Locate the cell with the specified text and output its (x, y) center coordinate. 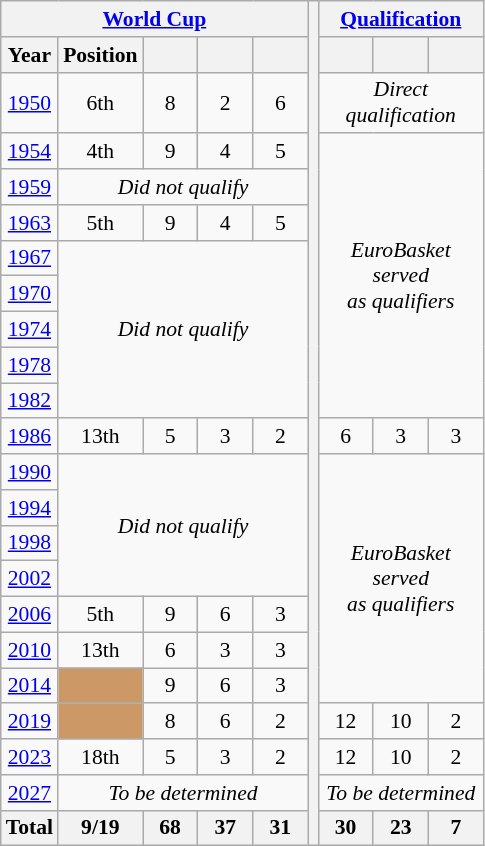
1959 (30, 187)
1950 (30, 102)
68 (170, 828)
23 (400, 828)
1963 (30, 223)
1970 (30, 294)
30 (346, 828)
World Cup (154, 19)
2006 (30, 615)
Direct qualification (400, 102)
18th (100, 757)
37 (226, 828)
1982 (30, 401)
2002 (30, 579)
1954 (30, 152)
1974 (30, 330)
1986 (30, 437)
2019 (30, 722)
31 (280, 828)
2014 (30, 686)
7 (456, 828)
1990 (30, 472)
2010 (30, 650)
1967 (30, 258)
6th (100, 102)
2023 (30, 757)
1994 (30, 508)
1978 (30, 365)
2027 (30, 793)
Position (100, 55)
Year (30, 55)
9/19 (100, 828)
Qualification (400, 19)
1998 (30, 543)
Total (30, 828)
4th (100, 152)
